Provide the [x, y] coordinate of the cell's center where the given text is located.  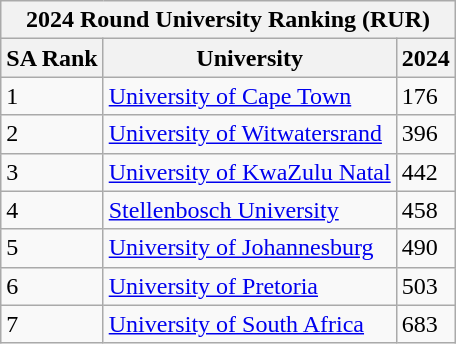
2024 Round University Ranking (RUR) [228, 20]
1 [52, 96]
University of South Africa [250, 324]
396 [426, 134]
458 [426, 210]
5 [52, 248]
University of Pretoria [250, 286]
4 [52, 210]
2024 [426, 58]
490 [426, 248]
University [250, 58]
683 [426, 324]
2 [52, 134]
University of KwaZulu Natal [250, 172]
442 [426, 172]
503 [426, 286]
176 [426, 96]
7 [52, 324]
University of Cape Town [250, 96]
Stellenbosch University [250, 210]
3 [52, 172]
University of Johannesburg [250, 248]
6 [52, 286]
University of Witwatersrand [250, 134]
SA Rank [52, 58]
